Search for the cell housing the specified text and yield its [X, Y] center coordinate. 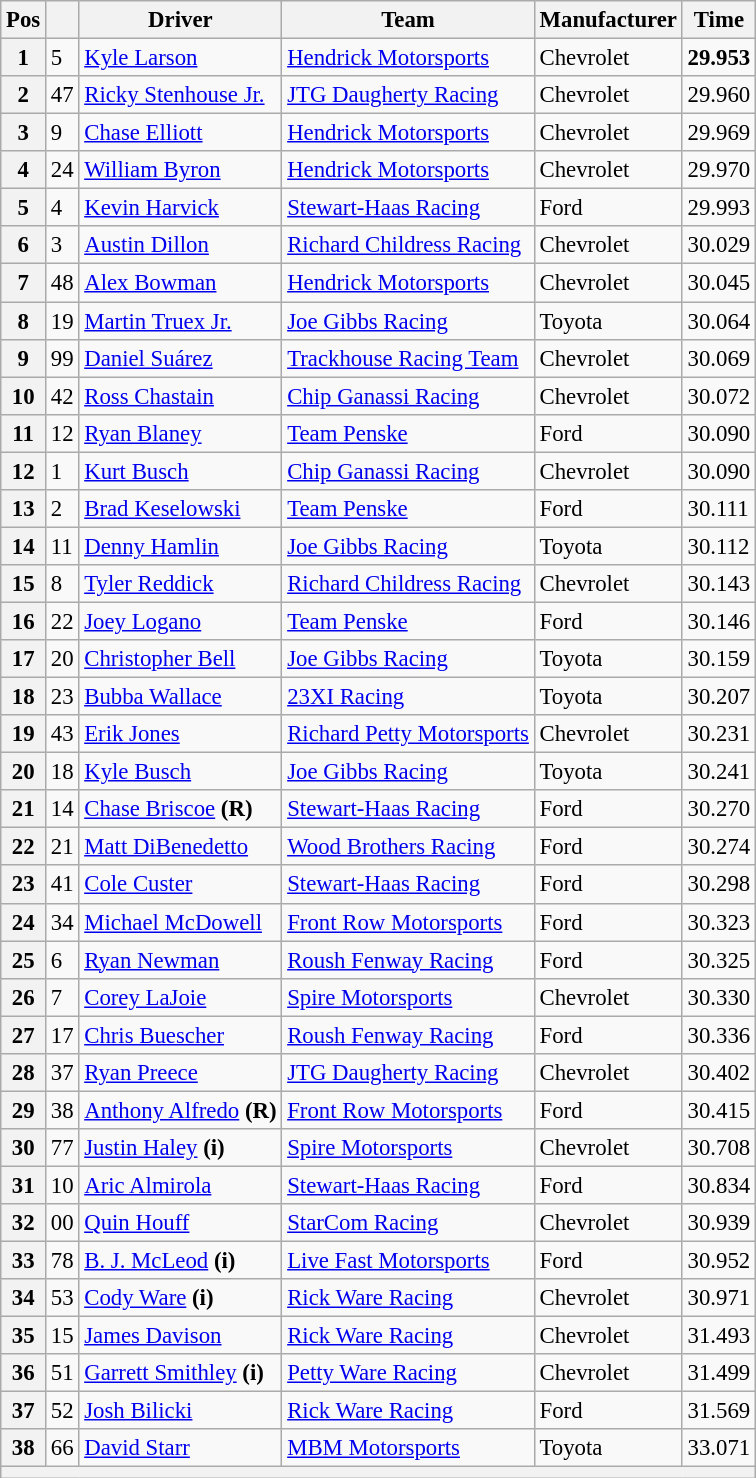
Kevin Harvick [180, 208]
31.499 [718, 1373]
Cody Ware (i) [180, 1298]
Pos [24, 20]
30.029 [718, 245]
Chase Elliott [180, 133]
29.970 [718, 170]
47 [62, 95]
Trackhouse Racing Team [408, 358]
30.325 [718, 960]
30.971 [718, 1298]
Aric Almirola [180, 1185]
30.112 [718, 546]
William Byron [180, 170]
30.146 [718, 621]
Ross Chastain [180, 396]
35 [24, 1336]
30.045 [718, 283]
Tyler Reddick [180, 584]
Team [408, 20]
Ryan Preece [180, 1073]
30.241 [718, 772]
Cole Custer [180, 885]
30.336 [718, 1035]
Quin Houff [180, 1223]
Live Fast Motorsports [408, 1261]
Ryan Newman [180, 960]
27 [24, 1035]
16 [24, 621]
30.159 [718, 659]
Justin Haley (i) [180, 1148]
Chris Buescher [180, 1035]
41 [62, 885]
66 [62, 1449]
30.143 [718, 584]
30.231 [718, 734]
30.270 [718, 809]
30.298 [718, 885]
31.569 [718, 1411]
Daniel Suárez [180, 358]
13 [24, 509]
53 [62, 1298]
30.274 [718, 847]
30.708 [718, 1148]
30.939 [718, 1223]
30.064 [718, 321]
36 [24, 1373]
Joey Logano [180, 621]
78 [62, 1261]
StarCom Racing [408, 1223]
33 [24, 1261]
30 [24, 1148]
30.415 [718, 1110]
29 [24, 1110]
51 [62, 1373]
James Davison [180, 1336]
30.207 [718, 697]
Christopher Bell [180, 659]
Manufacturer [608, 20]
52 [62, 1411]
Matt DiBenedetto [180, 847]
MBM Motorsports [408, 1449]
23XI Racing [408, 697]
Anthony Alfredo (R) [180, 1110]
33.071 [718, 1449]
48 [62, 283]
Time [718, 20]
43 [62, 734]
Bubba Wallace [180, 697]
Alex Bowman [180, 283]
Erik Jones [180, 734]
Richard Petty Motorsports [408, 734]
25 [24, 960]
29.969 [718, 133]
Martin Truex Jr. [180, 321]
29.993 [718, 208]
Corey LaJoie [180, 997]
29.953 [718, 58]
Michael McDowell [180, 922]
28 [24, 1073]
42 [62, 396]
99 [62, 358]
Wood Brothers Racing [408, 847]
Garrett Smithley (i) [180, 1373]
Kurt Busch [180, 471]
Denny Hamlin [180, 546]
30.072 [718, 396]
B. J. McLeod (i) [180, 1261]
31 [24, 1185]
30.834 [718, 1185]
77 [62, 1148]
Petty Ware Racing [408, 1373]
Chase Briscoe (R) [180, 809]
Brad Keselowski [180, 509]
30.402 [718, 1073]
Josh Bilicki [180, 1411]
30.952 [718, 1261]
30.111 [718, 509]
29.960 [718, 95]
David Starr [180, 1449]
30.069 [718, 358]
Kyle Larson [180, 58]
Austin Dillon [180, 245]
Driver [180, 20]
30.330 [718, 997]
30.323 [718, 922]
26 [24, 997]
Kyle Busch [180, 772]
31.493 [718, 1336]
Ricky Stenhouse Jr. [180, 95]
00 [62, 1223]
Ryan Blaney [180, 433]
32 [24, 1223]
